Find where the given text appears and provide that cell's center as [x, y] coordinate. 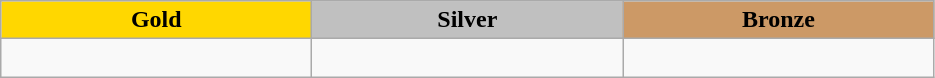
Gold [156, 20]
Bronze [778, 20]
Silver [468, 20]
